Extract the [X, Y] coordinate from the center of the cell holding the provided text.  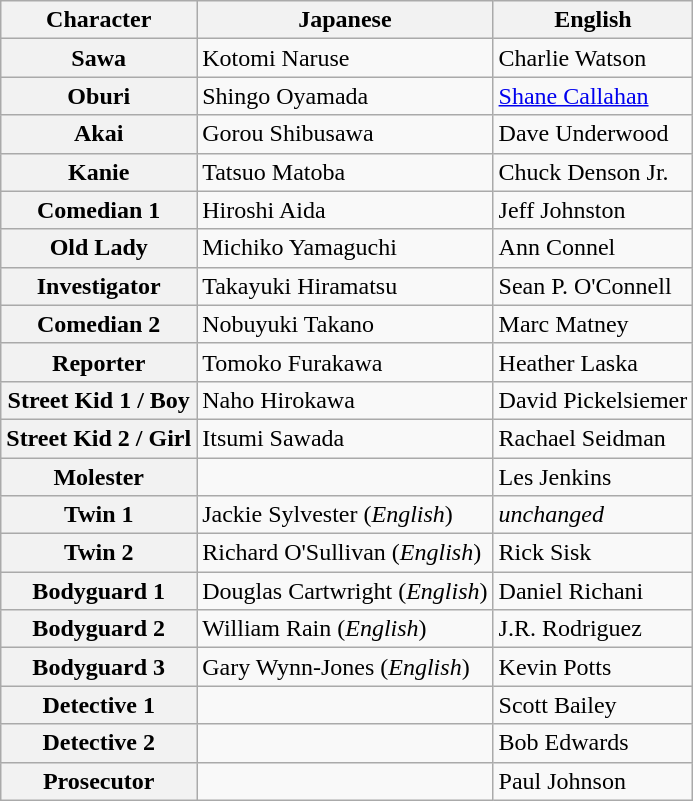
Naho Hirokawa [345, 400]
Reporter [99, 362]
Itsumi Sawada [345, 438]
Gorou Shibusawa [345, 134]
Shingo Oyamada [345, 96]
Rick Sisk [593, 553]
Detective 2 [99, 743]
Bodyguard 1 [99, 591]
Character [99, 20]
Bodyguard 3 [99, 667]
Takayuki Hiramatsu [345, 286]
Marc Matney [593, 324]
Kanie [99, 172]
Hiroshi Aida [345, 210]
Comedian 2 [99, 324]
Sean P. O'Connell [593, 286]
Bodyguard 2 [99, 629]
Gary Wynn-Jones (English) [345, 667]
Shane Callahan [593, 96]
Les Jenkins [593, 477]
Kevin Potts [593, 667]
Douglas Cartwright (English) [345, 591]
Jeff Johnston [593, 210]
English [593, 20]
Akai [99, 134]
Street Kid 2 / Girl [99, 438]
J.R. Rodriguez [593, 629]
Ann Connel [593, 248]
Twin 2 [99, 553]
Daniel Richani [593, 591]
unchanged [593, 515]
Rachael Seidman [593, 438]
Jackie Sylvester (English) [345, 515]
Dave Underwood [593, 134]
Street Kid 1 / Boy [99, 400]
Molester [99, 477]
Prosecutor [99, 781]
Tomoko Furakawa [345, 362]
Kotomi Naruse [345, 58]
Michiko Yamaguchi [345, 248]
Twin 1 [99, 515]
Charlie Watson [593, 58]
Bob Edwards [593, 743]
Heather Laska [593, 362]
Detective 1 [99, 705]
Nobuyuki Takano [345, 324]
Tatsuo Matoba [345, 172]
Richard O'Sullivan (English) [345, 553]
David Pickelsiemer [593, 400]
Chuck Denson Jr. [593, 172]
Paul Johnson [593, 781]
Sawa [99, 58]
Oburi [99, 96]
Comedian 1 [99, 210]
Investigator [99, 286]
Japanese [345, 20]
William Rain (English) [345, 629]
Scott Bailey [593, 705]
Old Lady [99, 248]
